Return the (X, Y) coordinate for the center point of the cell that contains the specified text.  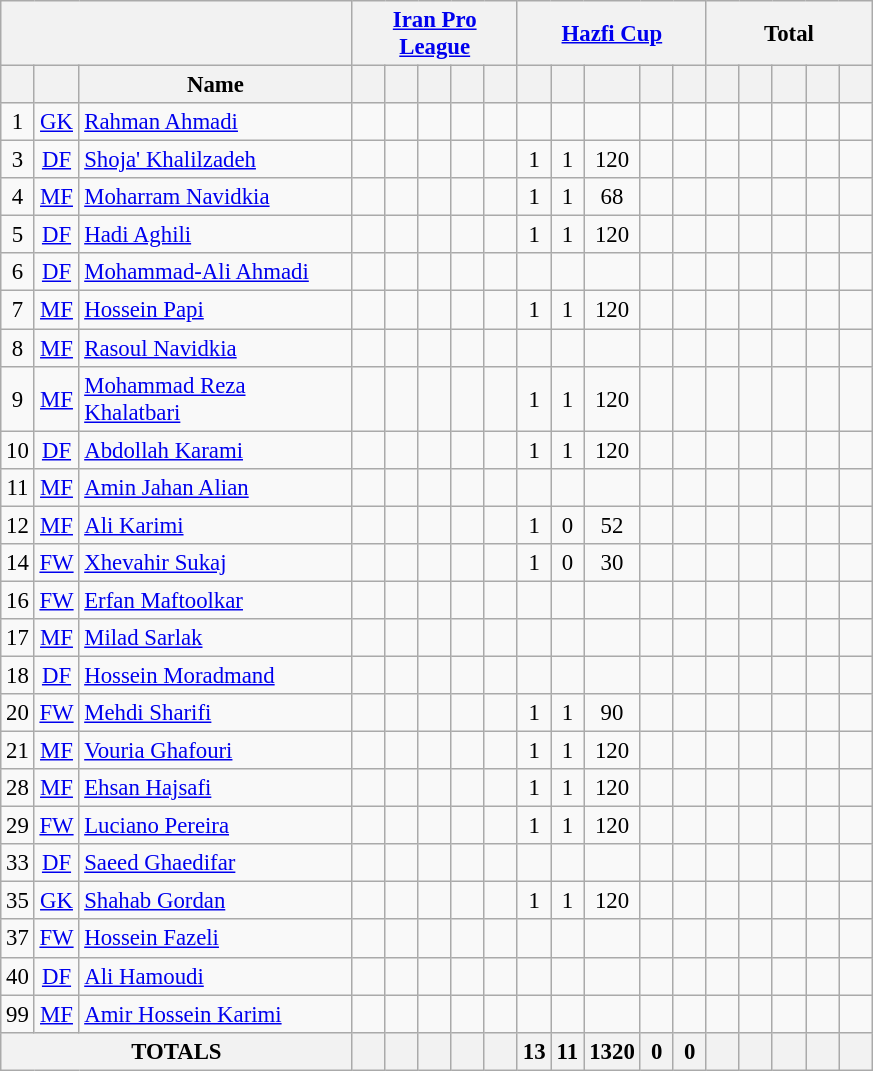
37 (18, 939)
52 (612, 525)
Ali Karimi (216, 525)
Name (216, 85)
Erfan Maftoolkar (216, 600)
Moharram Navidkia (216, 197)
14 (18, 563)
30 (612, 563)
13 (534, 1051)
3 (18, 160)
9 (18, 398)
Ehsan Hajsafi (216, 788)
Saeed Ghaedifar (216, 863)
Hossein Fazeli (216, 939)
10 (18, 450)
Milad Sarlak (216, 638)
7 (18, 310)
Amir Hossein Karimi (216, 1014)
Iran Pro League (434, 34)
Shahab Gordan (216, 901)
Mohammad Reza Khalatbari (216, 398)
8 (18, 348)
68 (612, 197)
TOTALS (176, 1051)
5 (18, 235)
Ali Hamoudi (216, 976)
20 (18, 713)
4 (18, 197)
33 (18, 863)
29 (18, 826)
21 (18, 751)
Rasoul Navidkia (216, 348)
17 (18, 638)
Amin Jahan Alian (216, 487)
Total (788, 34)
Hossein Moradmand (216, 675)
Abdollah Karami (216, 450)
40 (18, 976)
90 (612, 713)
Luciano Pereira (216, 826)
Hazfi Cup (612, 34)
Xhevahir Sukaj (216, 563)
Vouria Ghafouri (216, 751)
6 (18, 273)
Mehdi Sharifi (216, 713)
12 (18, 525)
Shoja' Khalilzadeh (216, 160)
35 (18, 901)
99 (18, 1014)
18 (18, 675)
28 (18, 788)
Hossein Papi (216, 310)
Rahman Ahmadi (216, 122)
Hadi Aghili (216, 235)
Mohammad-Ali Ahmadi (216, 273)
16 (18, 600)
1320 (612, 1051)
